Detect which cell encompasses the target text, then output its [x, y] center coordinate. 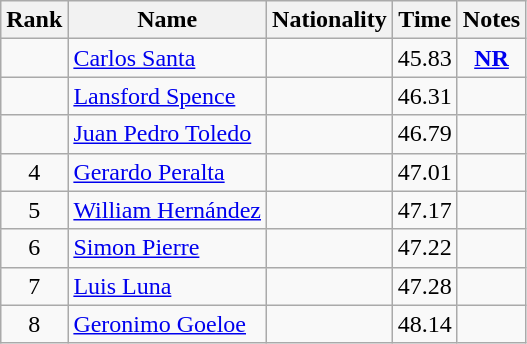
Lansford Spence [168, 96]
46.79 [424, 134]
8 [34, 324]
Geronimo Goeloe [168, 324]
Gerardo Peralta [168, 172]
Rank [34, 20]
6 [34, 248]
45.83 [424, 58]
7 [34, 286]
Time [424, 20]
Nationality [330, 20]
46.31 [424, 96]
Notes [491, 20]
William Hernández [168, 210]
Carlos Santa [168, 58]
Name [168, 20]
4 [34, 172]
47.17 [424, 210]
NR [491, 58]
47.28 [424, 286]
47.01 [424, 172]
5 [34, 210]
48.14 [424, 324]
47.22 [424, 248]
Juan Pedro Toledo [168, 134]
Luis Luna [168, 286]
Simon Pierre [168, 248]
